Determine the (x, y) coordinate at the center of the cell enclosing the given text.  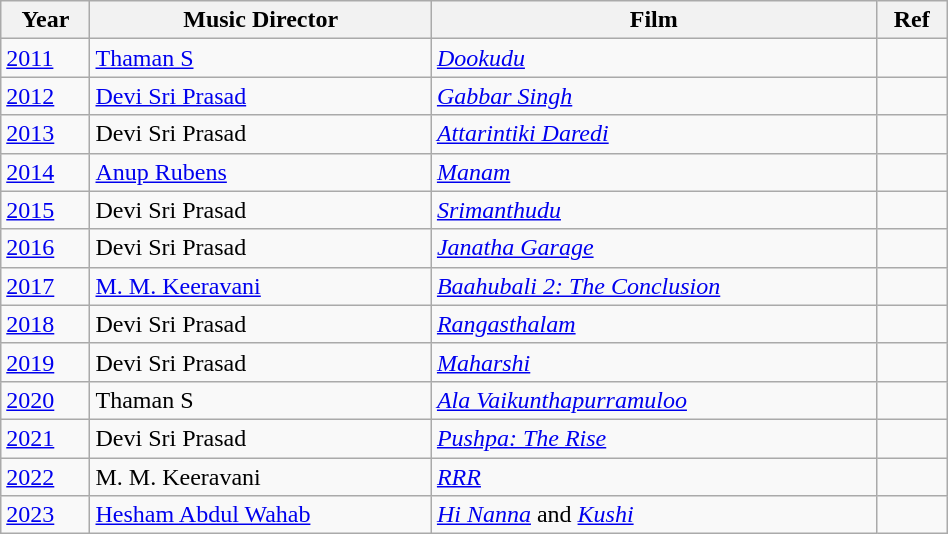
2015 (46, 210)
Gabbar Singh (654, 96)
2011 (46, 58)
Ala Vaikunthapurramuloo (654, 400)
Hesham Abdul Wahab (260, 515)
Hi Nanna and Kushi (654, 515)
Pushpa: The Rise (654, 438)
Maharshi (654, 362)
Film (654, 20)
2022 (46, 477)
2012 (46, 96)
Year (46, 20)
RRR (654, 477)
2018 (46, 324)
Ref (912, 20)
Manam (654, 172)
2020 (46, 400)
Anup Rubens (260, 172)
Attarintiki Daredi (654, 134)
Srimanthudu (654, 210)
Janatha Garage (654, 248)
2017 (46, 286)
2016 (46, 248)
2019 (46, 362)
Dookudu (654, 58)
Baahubali 2: The Conclusion (654, 286)
2021 (46, 438)
Rangasthalam (654, 324)
2013 (46, 134)
Music Director (260, 20)
2023 (46, 515)
2014 (46, 172)
